Scan for the cell matching the given text and deliver its [X, Y] coordinate at center. 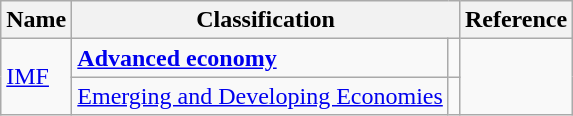
IMF [36, 77]
Reference [516, 20]
Classification [266, 20]
Name [36, 20]
Advanced economy [260, 58]
Emerging and Developing Economies [260, 96]
